From the cell containing the given text, extract its center point as [x, y] coordinate. 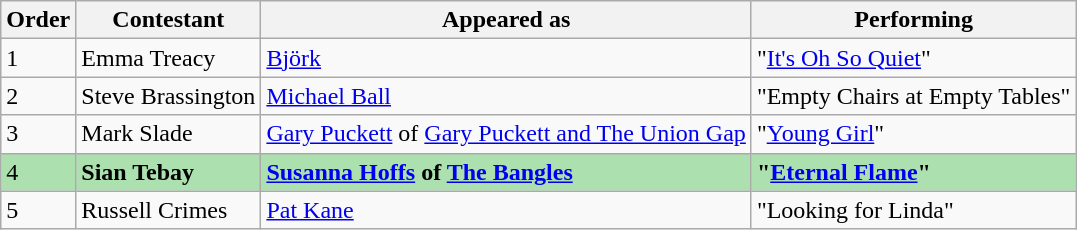
"It's Oh So Quiet" [913, 58]
Björk [506, 58]
Contestant [168, 20]
Order [38, 20]
Appeared as [506, 20]
Performing [913, 20]
"Young Girl" [913, 134]
"Eternal Flame" [913, 172]
Emma Treacy [168, 58]
Michael Ball [506, 96]
"Empty Chairs at Empty Tables" [913, 96]
Pat Kane [506, 210]
4 [38, 172]
5 [38, 210]
3 [38, 134]
Gary Puckett of Gary Puckett and The Union Gap [506, 134]
2 [38, 96]
Russell Crimes [168, 210]
Mark Slade [168, 134]
1 [38, 58]
Sian Tebay [168, 172]
Steve Brassington [168, 96]
"Looking for Linda" [913, 210]
Susanna Hoffs of The Bangles [506, 172]
